Scan for the cell matching the given text and deliver its [X, Y] coordinate at center. 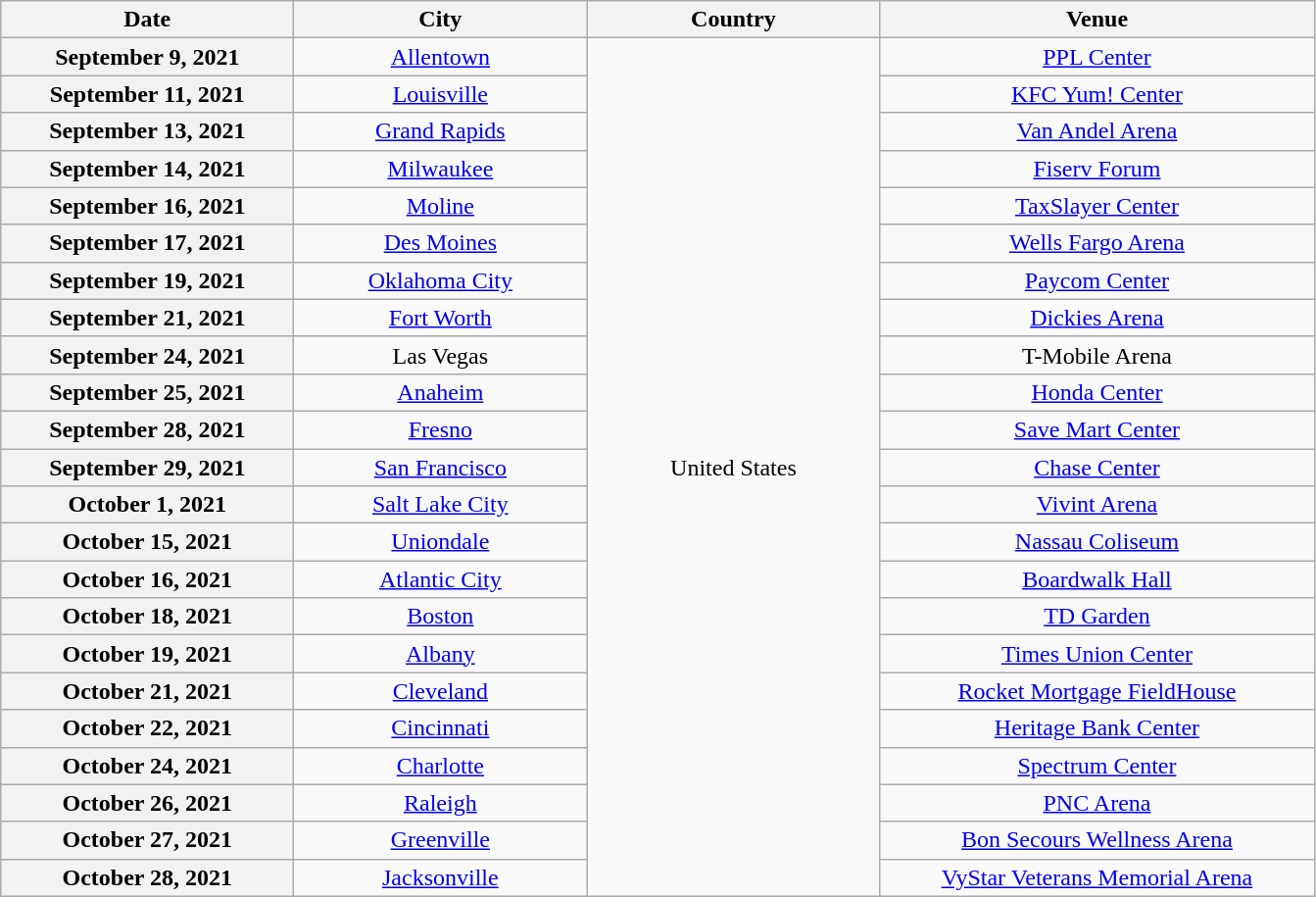
Greenville [441, 840]
San Francisco [441, 468]
September 13, 2021 [147, 131]
KFC Yum! Center [1097, 94]
Venue [1097, 20]
Boardwalk Hall [1097, 579]
September 19, 2021 [147, 280]
VyStar Veterans Memorial Arena [1097, 877]
October 1, 2021 [147, 505]
October 28, 2021 [147, 877]
October 15, 2021 [147, 542]
Heritage Bank Center [1097, 728]
Atlantic City [441, 579]
TD Garden [1097, 617]
Fort Worth [441, 318]
October 26, 2021 [147, 803]
Oklahoma City [441, 280]
Raleigh [441, 803]
September 21, 2021 [147, 318]
Times Union Center [1097, 654]
October 27, 2021 [147, 840]
Charlotte [441, 766]
September 24, 2021 [147, 355]
Country [733, 20]
Milwaukee [441, 169]
Spectrum Center [1097, 766]
Louisville [441, 94]
Des Moines [441, 243]
September 29, 2021 [147, 468]
Moline [441, 206]
September 11, 2021 [147, 94]
October 16, 2021 [147, 579]
Van Andel Arena [1097, 131]
Date [147, 20]
Boston [441, 617]
Allentown [441, 57]
Bon Secours Wellness Arena [1097, 840]
September 14, 2021 [147, 169]
Uniondale [441, 542]
October 24, 2021 [147, 766]
Fresno [441, 429]
Chase Center [1097, 468]
Dickies Arena [1097, 318]
Albany [441, 654]
Cleveland [441, 691]
Paycom Center [1097, 280]
October 21, 2021 [147, 691]
Nassau Coliseum [1097, 542]
October 18, 2021 [147, 617]
September 9, 2021 [147, 57]
October 22, 2021 [147, 728]
Fiserv Forum [1097, 169]
PPL Center [1097, 57]
September 16, 2021 [147, 206]
Cincinnati [441, 728]
October 19, 2021 [147, 654]
City [441, 20]
Rocket Mortgage FieldHouse [1097, 691]
September 17, 2021 [147, 243]
PNC Arena [1097, 803]
T-Mobile Arena [1097, 355]
Salt Lake City [441, 505]
Wells Fargo Arena [1097, 243]
Jacksonville [441, 877]
Las Vegas [441, 355]
United States [733, 467]
September 25, 2021 [147, 392]
TaxSlayer Center [1097, 206]
Honda Center [1097, 392]
Vivint Arena [1097, 505]
Save Mart Center [1097, 429]
September 28, 2021 [147, 429]
Anaheim [441, 392]
Grand Rapids [441, 131]
